Provide the [x, y] coordinate of the cell's center where the given text is located.  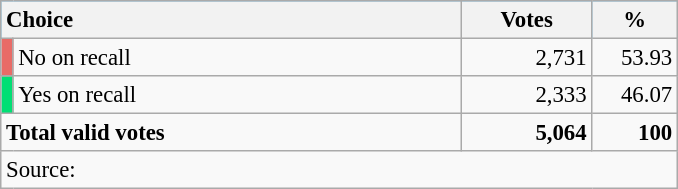
5,064 [526, 133]
% [635, 20]
Total valid votes [232, 133]
46.07 [635, 95]
No on recall [237, 58]
2,731 [526, 58]
Source: [340, 170]
Choice [232, 20]
Votes [526, 20]
53.93 [635, 58]
Yes on recall [237, 95]
100 [635, 133]
2,333 [526, 95]
